Provide the (x, y) coordinate of the cell's center where the given text is located.  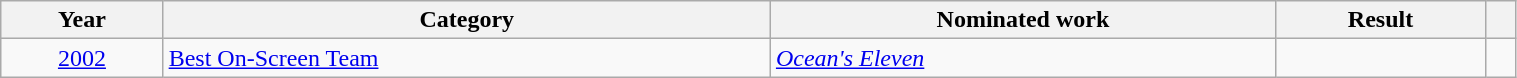
Best On-Screen Team (466, 58)
Result (1381, 20)
Year (82, 20)
Nominated work (1022, 20)
2002 (82, 58)
Category (466, 20)
Ocean's Eleven (1022, 58)
